Search for the cell housing the specified text and yield its (x, y) center coordinate. 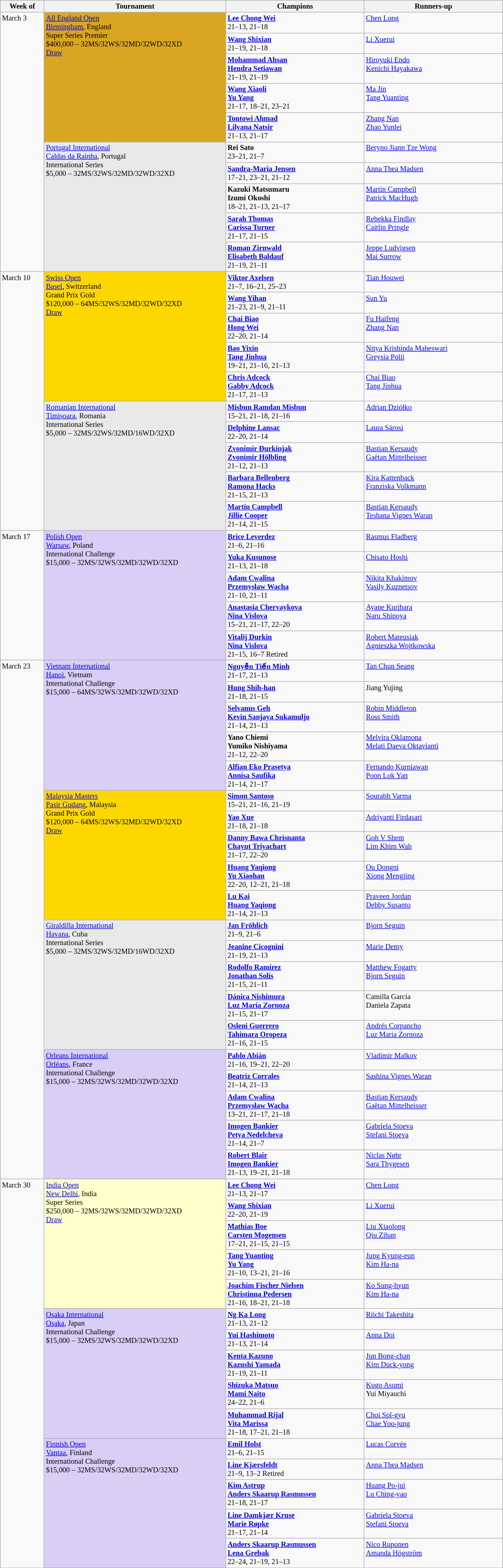
Jun Bong-chan Kim Duck-yong (433, 1365)
Anna Doi (433, 1340)
Viktor Axelsen21–7, 16–21, 25–23 (295, 282)
Chai Biao Hong Wei22–20, 21–14 (295, 328)
Tan Chun Seang (433, 670)
Jeanine Cicognini21–19, 21–13 (295, 951)
Martin Campbell Jillie Cooper21–14, 21–15 (295, 516)
Kugo Asumi Yui Miyauchi (433, 1394)
Sandra-Maria Jensen17–21, 23–21, 21–12 (295, 173)
Adriyanti Firdasari (433, 821)
Fu Haifeng Zhang Nan (433, 328)
Barbara Bellenberg Ramona Hacks21–15, 21–13 (295, 487)
Yui Hashimoto21–13, 21–14 (295, 1340)
Line Kjærsfeldt21–9, 13–2 Retired (295, 1469)
Marie Demy (433, 951)
Fernando Kurniawan Poon Lok Yan (433, 776)
Adrian Dziółko (433, 411)
Goh V Shem Lim Khim Wah (433, 846)
March 10 (22, 401)
Line Damkjær Kruse Marie Røpke21–17, 21–14 (295, 1524)
Vladimir Malkov (433, 1060)
Adam Cwalina Przemysław Wacha21–10, 21–11 (295, 587)
Matthew Fogarty Bjorn Seguin (433, 976)
Pablo Abián21–16, 19–21, 22–20 (295, 1060)
Robert Blair Imogen Bankier21–13, 19–21, 21–18 (295, 1164)
Portugal InternationalCaldas da Rainha, PortugalInternational Series$5,000 – 32MS/32WS/32MD/32WD/32XD (135, 206)
Champions (295, 6)
Wang Shixian21–19, 21–18 (295, 44)
Kira Kattenback Franziska Volkmann (433, 487)
Finnish OpenVantaa, FinlandInternational Challenge$15,000 – 32MS/32WS/32MD/32WD/32XD (135, 1503)
Ng Ka Long21–13, 21–12 (295, 1319)
Yuka Kusunose21–13, 21–18 (295, 562)
Imogen Bankier Petya Nedelcheva21–14, 21–7 (295, 1135)
Zhang Nan Zhao Yunlei (433, 127)
Selvanus Geh Kevin Sanjaya Sukamuljo21–14, 21–13 (295, 717)
Simon Santoso15–21, 21–16, 21–19 (295, 801)
Ou Dongni Xiong Mengjing (433, 876)
Muhammad Rijal Vita Marissa21–18, 17–21, 21–18 (295, 1423)
Zvonimir Đurkinjak Zvonimir Hölbling21–12, 21–13 (295, 457)
Runners-up (433, 6)
Melvira Oklamona Melati Daeva Oktavianti (433, 746)
Romanian InternationalTimișoara, RomaniaInternational Series$5,000 – 32MS/32WS/32MD/16WD/32XD (135, 466)
Emil Holst21–6, 21–15 (295, 1449)
Tang Yuanting Yu Yang21–10, 13–21, 21–16 (295, 1264)
Orleans InternationalOrléans, FranceInternational Challenge$15,000 – 32MS/32WS/32MD/32WD/32XD (135, 1114)
Camilla García Daniela Zapata (433, 1005)
Vitalij Durkin Nina Vislova21–15, 16–7 Retired (295, 646)
India OpenNew Delhi, IndiaSuper Series$250,000 – 32MS/32WS/32MD/32WD/32XDDraw (135, 1244)
March 23 (22, 919)
Chris Adcock Gabby Adcock21–17, 21–13 (295, 386)
Martin Campbell Patrick MacHugh (433, 198)
Delphine Lansac22–20, 21–14 (295, 432)
Rodolfo Ramírez Jonathan Solís21–15, 21–11 (295, 976)
Rasmus Fladberg (433, 541)
All England OpenBirmingham, EnglandSuper Series Premier$400,000 – 32MS/32WS/32MD/32WD/32XDDraw (135, 77)
Jung Kyung-eun Kim Ha-na (433, 1264)
Swiss OpenBasel, SwitzerlandGrand Prix Gold$120,000 – 64MS/32WS/32MD/32WD/32XDDraw (135, 336)
Yao Xue21–18, 21–18 (295, 821)
Week of (22, 6)
March 17 (22, 595)
Dánica Nishimura Luz María Zornoza21–15, 21–17 (295, 1005)
Ma Jin Tang Yuanting (433, 98)
Liu Xiaolong Qiu Zihan (433, 1235)
Nguyễn Tiến Minh21–17, 21–13 (295, 670)
March 3 (22, 142)
Jeppe Ludvigsen Mai Surrow (433, 257)
Roman Zirnwald Elisabeth Baldauf21–19, 21–11 (295, 257)
Choi Sol-gyu Chae Yoo-jung (433, 1423)
Jiang Yujing (433, 692)
Lee Chong Wei21–13, 21–18 (295, 23)
Laura Sárosi (433, 432)
Wang Yihan21–23, 21–9, 21–11 (295, 302)
Vietnam InternationalHanoi, VietnamInternational Challenge$15,000 – 64MS/32WS/32MD/32WD/32XD (135, 725)
Giraldilla InternationalHavana, CubaInternational Series$5,000 – 32MS/32WS/32MD/16WD/32XD (135, 984)
Huang Po-jui Lu Ching-yao (433, 1494)
March 30 (22, 1373)
Mohammad Ahsan Hendra Setiawan21–19, 21–19 (295, 68)
Robin Middleton Ross Smith (433, 717)
Kim Astrup Anders Skaarup Rasmussen21–18, 21–17 (295, 1494)
Adam Cwalina Przemysław Wacha13–21, 21–17, 21–18 (295, 1106)
Danny Bawa Chrisnanta Chayut Triyachart21–17, 22–20 (295, 846)
Nikita Khakimov Vasily Kuznetsov (433, 587)
Wang Xiaoli Yu Yang21–17, 18–21, 23–21 (295, 98)
Hiroyuki Endo Kenichi Hayakawa (433, 68)
Chisato Hoshi (433, 562)
Anders Skaarup Rasmussen Lena Grebak22–24, 21–19, 21–13 (295, 1553)
Sourabh Varma (433, 801)
Lee Chong Wei21–13, 21–17 (295, 1189)
Misbun Ramdan Misbun15–21, 21–18, 21–16 (295, 411)
Nitya Krishinda Maheswari Greysia Polii (433, 357)
Sun Yu (433, 302)
Sashina Vignes Waran (433, 1080)
Mathias Boe Carsten Mogensen17–21, 21–15, 21–15 (295, 1235)
Wang Shixian22–20, 21–19 (295, 1210)
Tournament (135, 6)
Robert Mateusiak Agnieszka Wojtkowska (433, 646)
Brice Leverdez21–6, 21–16 (295, 541)
Bastian Kersaudy Teshana Vignes Waran (433, 516)
Yano Chiemi Yumiko Nishiyama21–12, 22–20 (295, 746)
Rei Sato23–21, 21–7 (295, 152)
Beryno Jiann Tze Wong (433, 152)
Hung Shih-han21–18, 21–15 (295, 692)
Bjorn Seguin (433, 930)
Tontowi Ahmad Lilyana Natsir21–13, 21–17 (295, 127)
Osaka InternationalOsaka, JapanInternational Challenge$15,000 – 32MS/32WS/32MD/32WD/32XD (135, 1373)
Joachim Fischer Nielsen Christinna Pedersen21–16, 18–21, 21–18 (295, 1294)
Andrés Corpancho Luz María Zornoza (433, 1035)
Niclas Nøhr Sara Thygesen (433, 1164)
Riichi Takeshita (433, 1319)
Alfian Eko Prasetya Annisa Saufika21–14, 21–17 (295, 776)
Osleni Guerrero Tahimara Oropeza21–16, 21–15 (295, 1035)
Anastasia Chervaykova Nina Vislova15–21, 21–17, 22–20 (295, 616)
Kazuki Matsumaru Izumi Okoshi18–21, 21–13, 21–17 (295, 198)
Kenta Kazuno Kazushi Yamada21–19, 21–11 (295, 1365)
Malaysia MastersPasir Gudang, MalaysiaGrand Prix Gold$120,000 – 64MS/32WS/32MD/32WD/32XDDraw (135, 855)
Tian Houwei (433, 282)
Polish OpenWarsaw, PolandInternational Challenge$15,000 – 32MS/32WS/32MD/32WD/32XD (135, 595)
Ko Sung-hyun Kim Ha-na (433, 1294)
Praveen Jordan Debby Susanto (433, 905)
Huang Yaqiong Yu Xiaohan22–20, 12–21, 21–18 (295, 876)
Ayane Kurihara Naru Shinoya (433, 616)
Lucas Corvée (433, 1449)
Chai Biao Tang Jinhua (433, 386)
Nico Ruponen Amanda Högström (433, 1553)
Beatriz Corrales21–14, 21–13 (295, 1080)
Rebekka Findlay Caitlin Pringle (433, 227)
Shizuka Matsuo Mami Naito24–22, 21–6 (295, 1394)
Jan Fröhlich21–9, 21–6 (295, 930)
Bao Yixin Tang Jinhua19–21, 21–16, 21–13 (295, 357)
Lu Kai Huang Yaqiong21–14, 21–13 (295, 905)
Sarah Thomas Carissa Turner21–17, 21–15 (295, 227)
